Identify which cell holds the provided text, then report its [x, y] central coordinate. 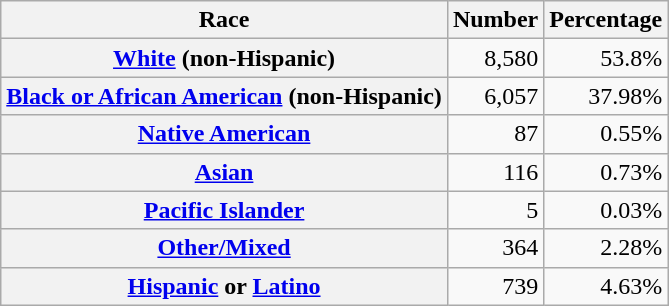
8,580 [495, 58]
0.03% [606, 210]
Native American [224, 134]
White (non-Hispanic) [224, 58]
Percentage [606, 20]
0.73% [606, 172]
2.28% [606, 248]
Black or African American (non-Hispanic) [224, 96]
5 [495, 210]
4.63% [606, 286]
87 [495, 134]
Pacific Islander [224, 210]
Asian [224, 172]
Race [224, 20]
364 [495, 248]
Hispanic or Latino [224, 286]
6,057 [495, 96]
116 [495, 172]
739 [495, 286]
53.8% [606, 58]
0.55% [606, 134]
Number [495, 20]
Other/Mixed [224, 248]
37.98% [606, 96]
